Extract the [X, Y] coordinate from the center of the cell holding the provided text.  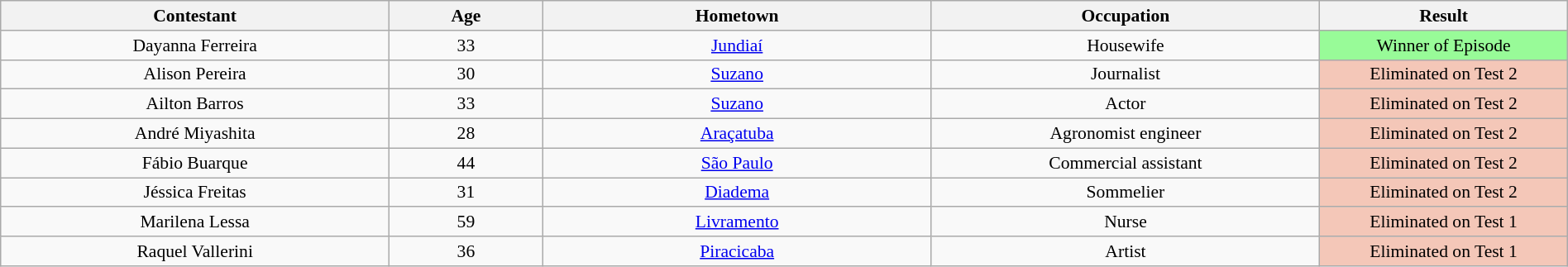
Raquel Vallerini [195, 251]
28 [466, 134]
Ailton Barros [195, 104]
Alison Pereira [195, 74]
André Miyashita [195, 134]
Journalist [1126, 74]
Dayanna Ferreira [195, 45]
Agronomist engineer [1126, 134]
44 [466, 163]
Nurse [1126, 222]
Contestant [195, 16]
Sommelier [1126, 193]
36 [466, 251]
Marilena Lessa [195, 222]
Araçatuba [737, 134]
Jundiaí [737, 45]
Occupation [1126, 16]
Piracicaba [737, 251]
Age [466, 16]
Result [1444, 16]
Artist [1126, 251]
Winner of Episode [1444, 45]
59 [466, 222]
Fábio Buarque [195, 163]
31 [466, 193]
Jéssica Freitas [195, 193]
Diadema [737, 193]
Livramento [737, 222]
Commercial assistant [1126, 163]
São Paulo [737, 163]
Housewife [1126, 45]
Actor [1126, 104]
Hometown [737, 16]
30 [466, 74]
